Find where the given text appears and provide that cell's center as (X, Y) coordinate. 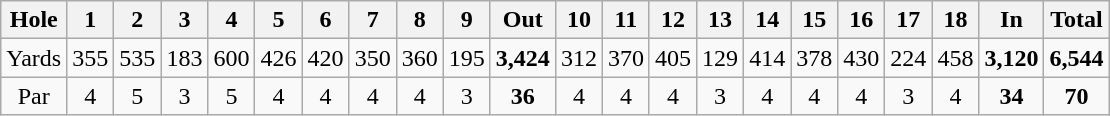
378 (814, 58)
10 (578, 20)
2 (138, 20)
224 (908, 58)
3,120 (1012, 58)
17 (908, 20)
36 (522, 96)
6 (326, 20)
3,424 (522, 58)
312 (578, 58)
360 (420, 58)
18 (956, 20)
195 (466, 58)
15 (814, 20)
13 (720, 20)
Total (1076, 20)
16 (862, 20)
350 (372, 58)
420 (326, 58)
70 (1076, 96)
11 (626, 20)
430 (862, 58)
Out (522, 20)
458 (956, 58)
426 (278, 58)
34 (1012, 96)
6,544 (1076, 58)
535 (138, 58)
1 (90, 20)
600 (232, 58)
Hole (34, 20)
355 (90, 58)
Yards (34, 58)
183 (184, 58)
12 (672, 20)
8 (420, 20)
129 (720, 58)
Par (34, 96)
In (1012, 20)
7 (372, 20)
414 (768, 58)
370 (626, 58)
9 (466, 20)
405 (672, 58)
14 (768, 20)
